Identify which cell holds the provided text, then report its (x, y) central coordinate. 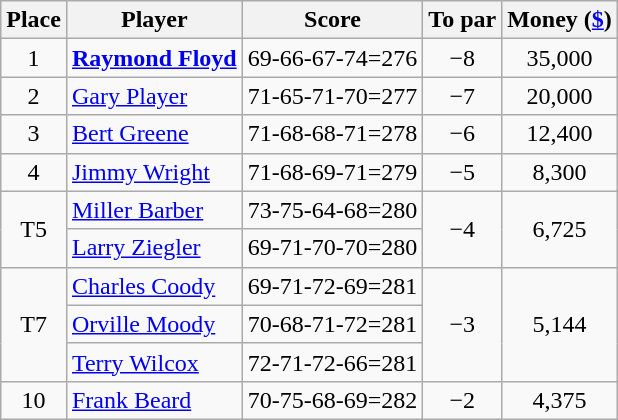
70-75-68-69=282 (332, 400)
Money ($) (560, 20)
Raymond Floyd (154, 58)
Frank Beard (154, 400)
T5 (34, 229)
12,400 (560, 134)
−5 (462, 172)
4 (34, 172)
−8 (462, 58)
Place (34, 20)
Gary Player (154, 96)
10 (34, 400)
Score (332, 20)
1 (34, 58)
Larry Ziegler (154, 248)
5,144 (560, 324)
71-65-71-70=277 (332, 96)
70-68-71-72=281 (332, 324)
Player (154, 20)
−2 (462, 400)
Jimmy Wright (154, 172)
−4 (462, 229)
T7 (34, 324)
72-71-72-66=281 (332, 362)
Terry Wilcox (154, 362)
2 (34, 96)
−7 (462, 96)
4,375 (560, 400)
71-68-68-71=278 (332, 134)
8,300 (560, 172)
Miller Barber (154, 210)
Orville Moody (154, 324)
3 (34, 134)
−6 (462, 134)
Bert Greene (154, 134)
73-75-64-68=280 (332, 210)
Charles Coody (154, 286)
−3 (462, 324)
6,725 (560, 229)
69-71-72-69=281 (332, 286)
20,000 (560, 96)
69-71-70-70=280 (332, 248)
69-66-67-74=276 (332, 58)
35,000 (560, 58)
To par (462, 20)
71-68-69-71=279 (332, 172)
